Search for the cell housing the specified text and yield its (x, y) center coordinate. 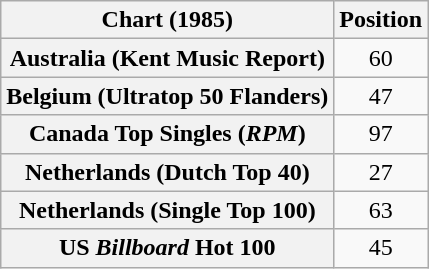
27 (381, 172)
Belgium (Ultratop 50 Flanders) (168, 96)
Netherlands (Single Top 100) (168, 210)
47 (381, 96)
US Billboard Hot 100 (168, 248)
45 (381, 248)
60 (381, 58)
97 (381, 134)
Chart (1985) (168, 20)
63 (381, 210)
Canada Top Singles (RPM) (168, 134)
Australia (Kent Music Report) (168, 58)
Position (381, 20)
Netherlands (Dutch Top 40) (168, 172)
